Pinpoint the cell where the given text exists, returning its [x, y] midpoint coordinate. 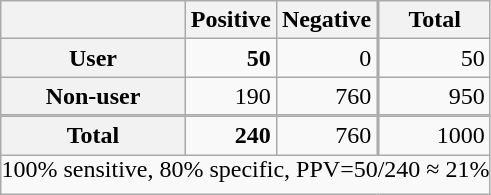
User [94, 58]
Negative [326, 20]
1000 [434, 135]
Non-user [94, 96]
100% sensitive, 80% specific, PPV=50/240 ≈ 21% [246, 174]
190 [230, 96]
0 [326, 58]
240 [230, 135]
950 [434, 96]
Positive [230, 20]
